Provide the [x, y] coordinate of the cell's center where the given text is located.  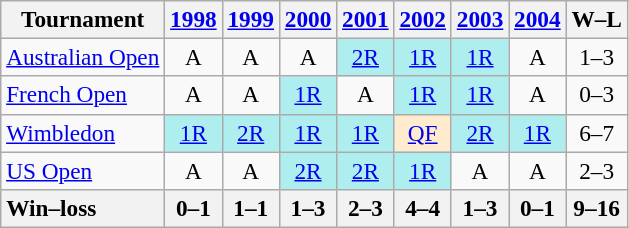
Win–loss [83, 208]
9–16 [596, 208]
0–3 [596, 95]
1–1 [250, 208]
Wimbledon [83, 133]
US Open [83, 170]
2001 [366, 19]
QF [422, 133]
French Open [83, 95]
6–7 [596, 133]
2003 [480, 19]
2002 [422, 19]
2000 [308, 19]
1999 [250, 19]
1998 [194, 19]
Tournament [83, 19]
W–L [596, 19]
4–4 [422, 208]
2004 [538, 19]
Australian Open [83, 57]
